Locate the cell with the specified text and output its [x, y] center coordinate. 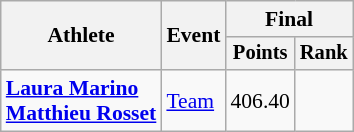
Athlete [82, 36]
Rank [324, 54]
Laura MarinoMatthieu Rosset [82, 100]
406.40 [260, 100]
Final [288, 19]
Event [193, 36]
Points [260, 54]
Team [193, 100]
